Scan for the cell matching the given text and deliver its [X, Y] coordinate at center. 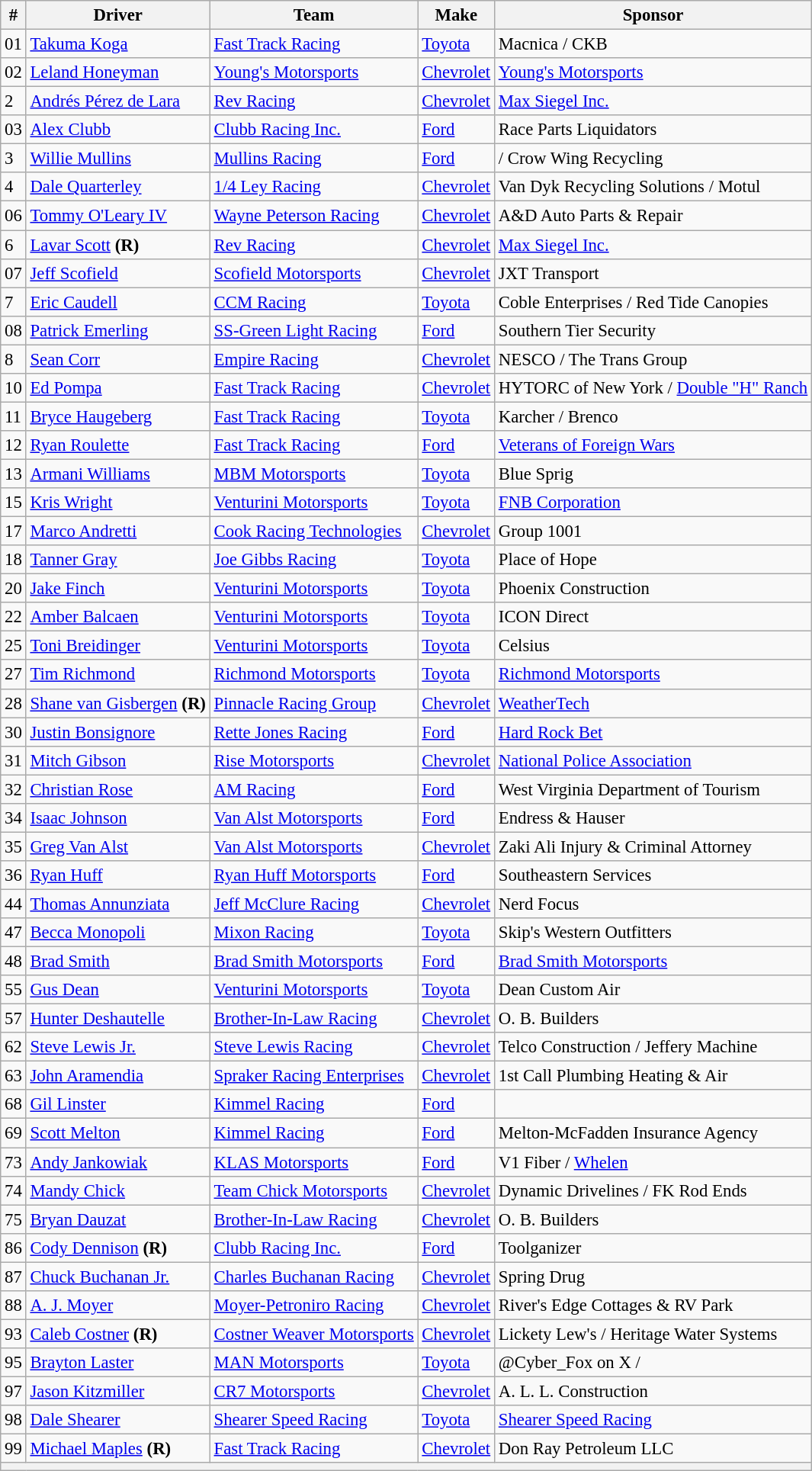
4 [14, 187]
48 [14, 962]
63 [14, 1076]
Jeff McClure Racing [314, 904]
ICON Direct [653, 617]
Mandy Chick [117, 1190]
32 [14, 789]
25 [14, 646]
Andy Jankowiak [117, 1162]
Veterans of Foreign Wars [653, 445]
47 [14, 933]
Endress & Hauser [653, 818]
Lavar Scott (R) [117, 245]
98 [14, 1420]
Ed Pompa [117, 388]
Coble Enterprises / Red Tide Canopies [653, 302]
Southeastern Services [653, 875]
A&D Auto Parts & Repair [653, 216]
Gus Dean [117, 990]
Southern Tier Security [653, 330]
Caleb Costner (R) [117, 1334]
Dean Custom Air [653, 990]
WeatherTech [653, 703]
Brayton Laster [117, 1363]
Dale Shearer [117, 1420]
88 [14, 1306]
Willie Mullins [117, 159]
75 [14, 1219]
A. L. L. Construction [653, 1391]
12 [14, 445]
Hard Rock Bet [653, 732]
15 [14, 503]
8 [14, 359]
01 [14, 44]
Rise Motorsports [314, 760]
@Cyber_Fox on X / [653, 1363]
Tommy O'Leary IV [117, 216]
Van Dyk Recycling Solutions / Motul [653, 187]
FNB Corporation [653, 503]
Telco Construction / Jeffery Machine [653, 1047]
Toni Breidinger [117, 646]
SS-Green Light Racing [314, 330]
57 [14, 1019]
7 [14, 302]
CCM Racing [314, 302]
Steve Lewis Jr. [117, 1047]
13 [14, 474]
Gil Linster [117, 1105]
17 [14, 532]
20 [14, 589]
Amber Balcaen [117, 617]
Alex Clubb [117, 130]
06 [14, 216]
1/4 Ley Racing [314, 187]
44 [14, 904]
Pinnacle Racing Group [314, 703]
02 [14, 72]
Ryan Huff [117, 875]
HYTORC of New York / Double "H" Ranch [653, 388]
Leland Honeyman [117, 72]
Make [456, 15]
Lickety Lew's / Heritage Water Systems [653, 1334]
Empire Racing [314, 359]
30 [14, 732]
Team [314, 15]
Michael Maples (R) [117, 1449]
Cook Racing Technologies [314, 532]
Don Ray Petroleum LLC [653, 1449]
Becca Monopoli [117, 933]
Ryan Roulette [117, 445]
John Aramendia [117, 1076]
Steve Lewis Racing [314, 1047]
Tanner Gray [117, 560]
55 [14, 990]
Eric Caudell [117, 302]
Skip's Western Outfitters [653, 933]
74 [14, 1190]
Andrés Pérez de Lara [117, 101]
3 [14, 159]
Marco Andretti [117, 532]
MAN Motorsports [314, 1363]
99 [14, 1449]
Spraker Racing Enterprises [314, 1076]
/ Crow Wing Recycling [653, 159]
2 [14, 101]
Karcher / Brenco [653, 416]
Nerd Focus [653, 904]
08 [14, 330]
Bryce Haugeberg [117, 416]
Kris Wright [117, 503]
KLAS Motorsports [314, 1162]
Shane van Gisbergen (R) [117, 703]
NESCO / The Trans Group [653, 359]
22 [14, 617]
Sean Corr [117, 359]
Jeff Scofield [117, 273]
Rette Jones Racing [314, 732]
07 [14, 273]
1st Call Plumbing Heating & Air [653, 1076]
Celsius [653, 646]
Driver [117, 15]
Zaki Ali Injury & Criminal Attorney [653, 846]
28 [14, 703]
Wayne Peterson Racing [314, 216]
Joe Gibbs Racing [314, 560]
69 [14, 1133]
86 [14, 1248]
03 [14, 130]
Mixon Racing [314, 933]
Group 1001 [653, 532]
Dale Quarterley [117, 187]
Race Parts Liquidators [653, 130]
Jake Finch [117, 589]
31 [14, 760]
34 [14, 818]
Mitch Gibson [117, 760]
A. J. Moyer [117, 1306]
10 [14, 388]
Ryan Huff Motorsports [314, 875]
Toolganizer [653, 1248]
Chuck Buchanan Jr. [117, 1277]
Mullins Racing [314, 159]
97 [14, 1391]
Cody Dennison (R) [117, 1248]
Takuma Koga [117, 44]
Tim Richmond [117, 675]
Sponsor [653, 15]
27 [14, 675]
Christian Rose [117, 789]
CR7 Motorsports [314, 1391]
Isaac Johnson [117, 818]
Hunter Deshautelle [117, 1019]
Brad Smith [117, 962]
Place of Hope [653, 560]
Greg Van Alst [117, 846]
Armani Williams [117, 474]
Justin Bonsignore [117, 732]
68 [14, 1105]
Spring Drug [653, 1277]
93 [14, 1334]
Moyer-Petroniro Racing [314, 1306]
Costner Weaver Motorsports [314, 1334]
West Virginia Department of Tourism [653, 789]
Phoenix Construction [653, 589]
87 [14, 1277]
Blue Sprig [653, 474]
Patrick Emerling [117, 330]
V1 Fiber / Whelen [653, 1162]
Macnica / CKB [653, 44]
36 [14, 875]
Thomas Annunziata [117, 904]
River's Edge Cottages & RV Park [653, 1306]
AM Racing [314, 789]
Scott Melton [117, 1133]
Team Chick Motorsports [314, 1190]
18 [14, 560]
35 [14, 846]
Dynamic Drivelines / FK Rod Ends [653, 1190]
JXT Transport [653, 273]
73 [14, 1162]
11 [14, 416]
6 [14, 245]
95 [14, 1363]
Melton-McFadden Insurance Agency [653, 1133]
Bryan Dauzat [117, 1219]
Jason Kitzmiller [117, 1391]
62 [14, 1047]
Scofield Motorsports [314, 273]
MBM Motorsports [314, 474]
National Police Association [653, 760]
Charles Buchanan Racing [314, 1277]
# [14, 15]
